Return the [X, Y] coordinate for the center point of the cell that contains the specified text.  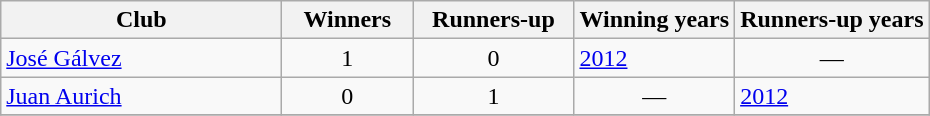
Runners-up [494, 20]
Winning years [654, 20]
Runners-up years [832, 20]
Juan Aurich [142, 96]
Winners [348, 20]
Club [142, 20]
José Gálvez [142, 58]
